Search for the cell housing the specified text and yield its (X, Y) center coordinate. 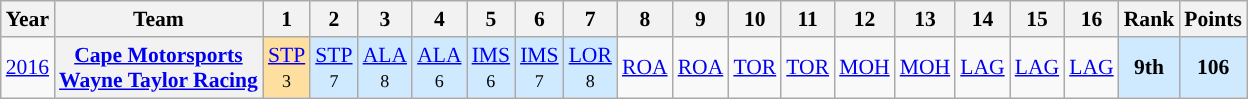
Rank (1150, 19)
9 (701, 19)
STP7 (334, 68)
Points (1213, 19)
5 (492, 19)
Year (28, 19)
2016 (28, 68)
9th (1150, 68)
14 (982, 19)
7 (590, 19)
4 (439, 19)
6 (540, 19)
ALA6 (439, 68)
12 (864, 19)
13 (926, 19)
15 (1037, 19)
1 (286, 19)
3 (385, 19)
8 (645, 19)
11 (808, 19)
106 (1213, 68)
IMS6 (492, 68)
IMS7 (540, 68)
2 (334, 19)
Team (158, 19)
Cape Motorsports Wayne Taylor Racing (158, 68)
STP3 (286, 68)
10 (754, 19)
LOR8 (590, 68)
ALA8 (385, 68)
16 (1091, 19)
